Return (X, Y) of the center of cell containing provided text 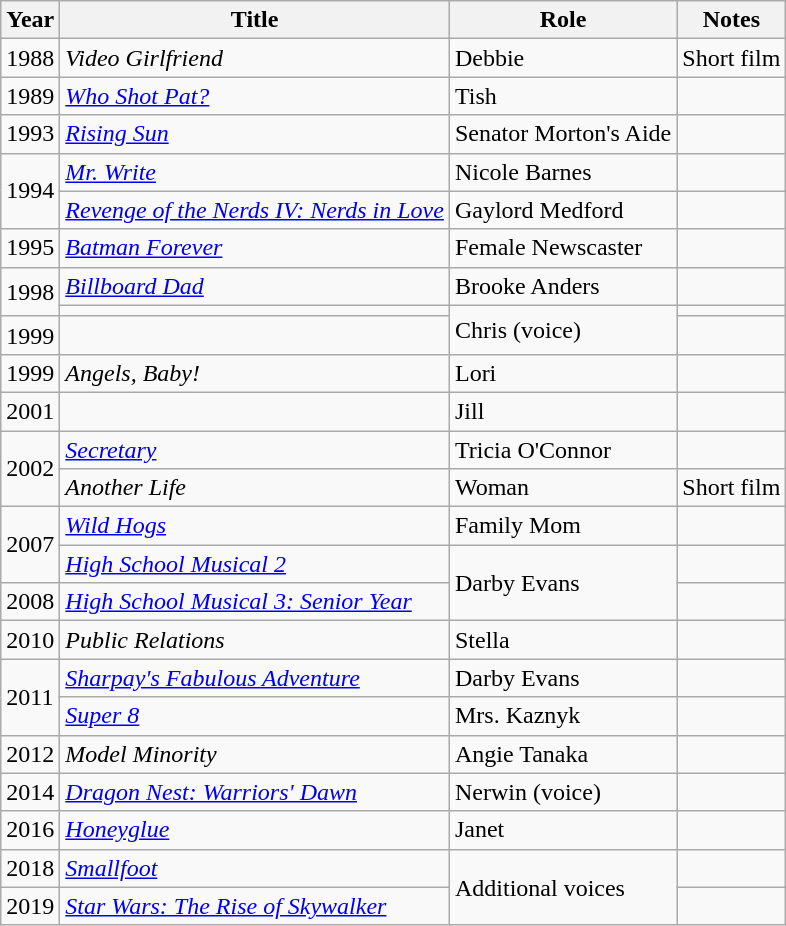
Another Life (255, 488)
Tricia O'Connor (562, 449)
Model Minority (255, 754)
2001 (30, 411)
2019 (30, 906)
2016 (30, 830)
Janet (562, 830)
Jill (562, 411)
Honeyglue (255, 830)
Year (30, 20)
2018 (30, 868)
Who Shot Pat? (255, 96)
Female Newscaster (562, 248)
2014 (30, 792)
Gaylord Medford (562, 210)
Brooke Anders (562, 286)
High School Musical 3: Senior Year (255, 602)
Star Wars: The Rise of Skywalker (255, 906)
Stella (562, 640)
Video Girlfriend (255, 58)
Chris (voice) (562, 330)
Tish (562, 96)
Lori (562, 373)
1998 (30, 292)
Nicole Barnes (562, 172)
Dragon Nest: Warriors' Dawn (255, 792)
Mrs. Kaznyk (562, 716)
1993 (30, 134)
Wild Hogs (255, 526)
Public Relations (255, 640)
Angie Tanaka (562, 754)
High School Musical 2 (255, 564)
Batman Forever (255, 248)
Additional voices (562, 887)
Title (255, 20)
1989 (30, 96)
Role (562, 20)
Notes (732, 20)
Sharpay's Fabulous Adventure (255, 678)
Smallfoot (255, 868)
Super 8 (255, 716)
2011 (30, 697)
Woman (562, 488)
Angels, Baby! (255, 373)
Mr. Write (255, 172)
2007 (30, 545)
Senator Morton's Aide (562, 134)
1994 (30, 191)
Billboard Dad (255, 286)
1995 (30, 248)
Nerwin (voice) (562, 792)
2010 (30, 640)
2008 (30, 602)
Family Mom (562, 526)
1988 (30, 58)
Secretary (255, 449)
Revenge of the Nerds IV: Nerds in Love (255, 210)
2012 (30, 754)
2002 (30, 468)
Debbie (562, 58)
Rising Sun (255, 134)
